Pinpoint the cell where the given text exists, returning its (X, Y) midpoint coordinate. 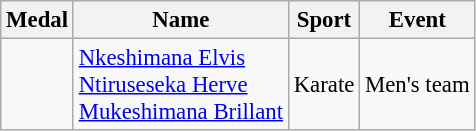
Men's team (418, 85)
Event (418, 20)
Karate (324, 85)
Name (180, 20)
Nkeshimana ElvisNtiruseseka HerveMukeshimana Brillant (180, 85)
Medal (38, 20)
Sport (324, 20)
